Search for the cell housing the specified text and yield its [x, y] center coordinate. 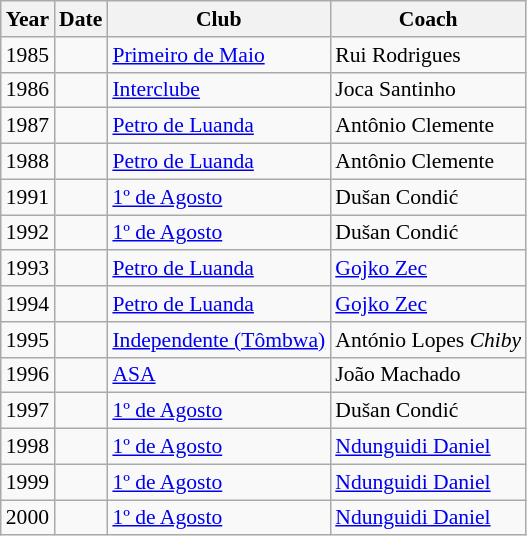
Primeiro de Maio [218, 55]
Joca Santinho [428, 90]
Date [80, 19]
1985 [28, 55]
João Machado [428, 375]
1987 [28, 126]
Club [218, 19]
ASA [218, 375]
1994 [28, 304]
1992 [28, 233]
1998 [28, 447]
1996 [28, 375]
1993 [28, 269]
Rui Rodrigues [428, 55]
1997 [28, 411]
Coach [428, 19]
Independente (Tômbwa) [218, 340]
1995 [28, 340]
1986 [28, 90]
António Lopes Chiby [428, 340]
1991 [28, 197]
2000 [28, 518]
Year [28, 19]
Interclube [218, 90]
1988 [28, 162]
1999 [28, 482]
